Pinpoint the cell where the given text exists, returning its (x, y) midpoint coordinate. 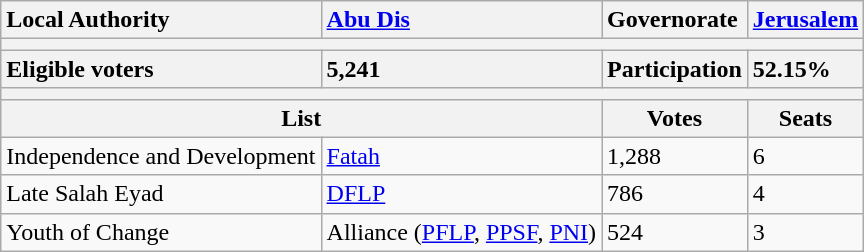
Governorate (675, 20)
List (302, 118)
DFLP (462, 194)
4 (805, 194)
524 (675, 232)
Jerusalem (805, 20)
5,241 (462, 69)
Fatah (462, 156)
Abu Dis (462, 20)
3 (805, 232)
Late Salah Eyad (161, 194)
1,288 (675, 156)
786 (675, 194)
Alliance (PFLP, PPSF, PNI) (462, 232)
Eligible voters (161, 69)
Participation (675, 69)
6 (805, 156)
Votes (675, 118)
Youth of Change (161, 232)
Seats (805, 118)
Independence and Development (161, 156)
Local Authority (161, 20)
52.15% (805, 69)
